Return the [x, y] coordinate for the center point of the cell that contains the specified text.  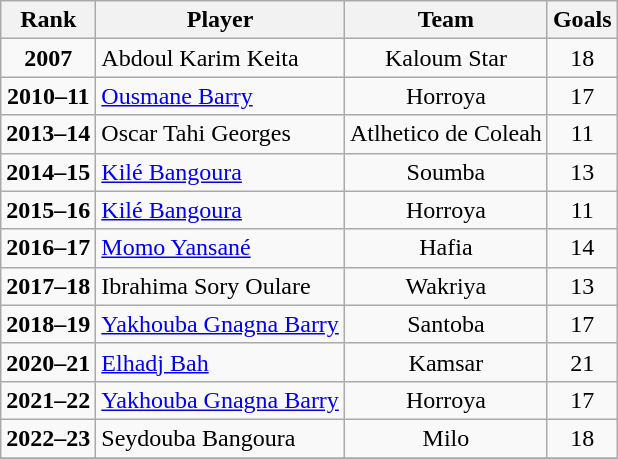
21 [582, 362]
Milo [446, 438]
Soumba [446, 172]
Seydouba Bangoura [220, 438]
Ibrahima Sory Oulare [220, 286]
Atlhetico de Coleah [446, 134]
Ousmane Barry [220, 96]
Team [446, 20]
2014–15 [48, 172]
Santoba [446, 324]
2016–17 [48, 248]
Elhadj Bah [220, 362]
Oscar Tahi Georges [220, 134]
2007 [48, 58]
2018–19 [48, 324]
Player [220, 20]
Momo Yansané [220, 248]
Hafia [446, 248]
2015–16 [48, 210]
2013–14 [48, 134]
2020–21 [48, 362]
Wakriya [446, 286]
14 [582, 248]
Abdoul Karim Keita [220, 58]
Rank [48, 20]
2021–22 [48, 400]
2010–11 [48, 96]
2017–18 [48, 286]
Kamsar [446, 362]
Kaloum Star [446, 58]
2022–23 [48, 438]
Goals [582, 20]
